Find where the given text appears and provide that cell's center as (x, y) coordinate. 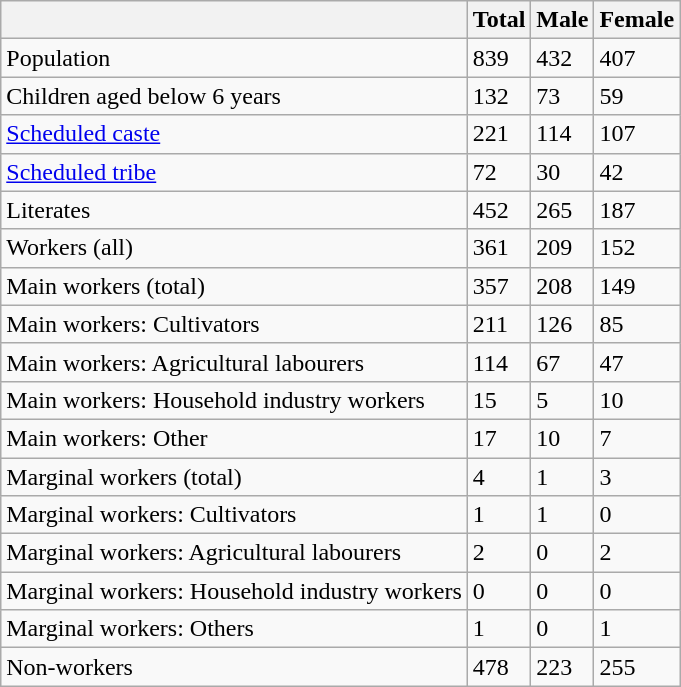
209 (562, 248)
Main workers: Other (234, 438)
839 (499, 58)
407 (637, 58)
17 (499, 438)
478 (499, 667)
149 (637, 286)
30 (562, 172)
Scheduled caste (234, 134)
132 (499, 96)
107 (637, 134)
73 (562, 96)
59 (637, 96)
Scheduled tribe (234, 172)
Children aged below 6 years (234, 96)
357 (499, 286)
223 (562, 667)
85 (637, 324)
Female (637, 20)
187 (637, 210)
255 (637, 667)
15 (499, 400)
452 (499, 210)
Literates (234, 210)
361 (499, 248)
67 (562, 362)
Main workers: Household industry workers (234, 400)
Marginal workers: Cultivators (234, 515)
265 (562, 210)
Population (234, 58)
3 (637, 477)
Marginal workers: Agricultural labourers (234, 553)
Main workers (total) (234, 286)
152 (637, 248)
5 (562, 400)
42 (637, 172)
Male (562, 20)
47 (637, 362)
Non-workers (234, 667)
Marginal workers: Household industry workers (234, 591)
Total (499, 20)
Main workers: Agricultural labourers (234, 362)
Main workers: Cultivators (234, 324)
208 (562, 286)
7 (637, 438)
4 (499, 477)
126 (562, 324)
221 (499, 134)
72 (499, 172)
Marginal workers (total) (234, 477)
211 (499, 324)
432 (562, 58)
Marginal workers: Others (234, 629)
Workers (all) (234, 248)
